Return (x, y) of the center of cell containing provided text 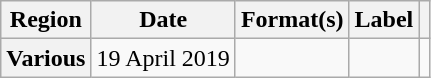
Label (384, 20)
Format(s) (292, 20)
Date (163, 20)
19 April 2019 (163, 58)
Various (46, 58)
Region (46, 20)
